Provide the [x, y] coordinate of the cell's center where the given text is located.  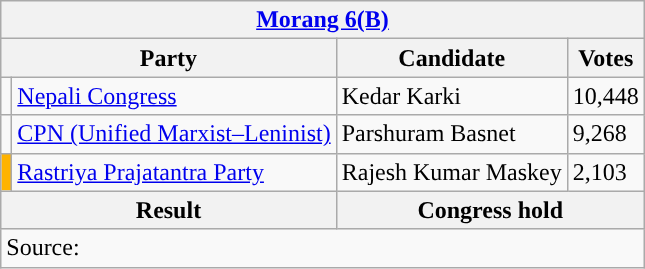
Kedar Karki [452, 96]
10,448 [606, 96]
Morang 6(B) [323, 20]
Candidate [452, 58]
Rastriya Prajatantra Party [174, 172]
Nepali Congress [174, 96]
CPN (Unified Marxist–Leninist) [174, 134]
Rajesh Kumar Maskey [452, 172]
Party [168, 58]
Votes [606, 58]
Parshuram Basnet [452, 134]
2,103 [606, 172]
Source: [323, 248]
Result [168, 210]
Congress hold [490, 210]
9,268 [606, 134]
